Search for the cell housing the specified text and yield its (X, Y) center coordinate. 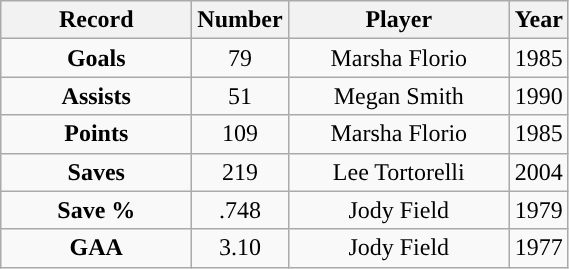
1979 (538, 210)
Saves (96, 172)
51 (240, 96)
Record (96, 20)
219 (240, 172)
Goals (96, 58)
GAA (96, 248)
Player (398, 20)
1977 (538, 248)
Save % (96, 210)
Lee Tortorelli (398, 172)
79 (240, 58)
2004 (538, 172)
3.10 (240, 248)
Points (96, 134)
109 (240, 134)
Assists (96, 96)
1990 (538, 96)
Year (538, 20)
.748 (240, 210)
Number (240, 20)
Megan Smith (398, 96)
